Scan for the cell matching the given text and deliver its [x, y] coordinate at center. 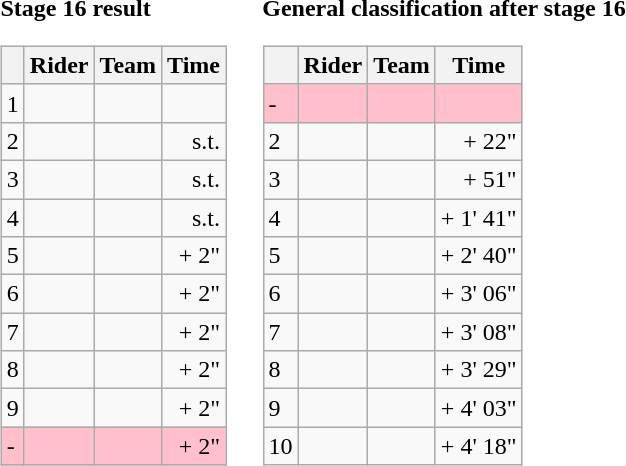
+ 22" [478, 141]
10 [280, 446]
+ 4' 18" [478, 446]
+ 51" [478, 179]
+ 2' 40" [478, 256]
1 [12, 103]
+ 3' 29" [478, 370]
+ 3' 06" [478, 294]
+ 4' 03" [478, 408]
+ 3' 08" [478, 332]
+ 1' 41" [478, 217]
